Pinpoint the cell where the given text exists, returning its [X, Y] midpoint coordinate. 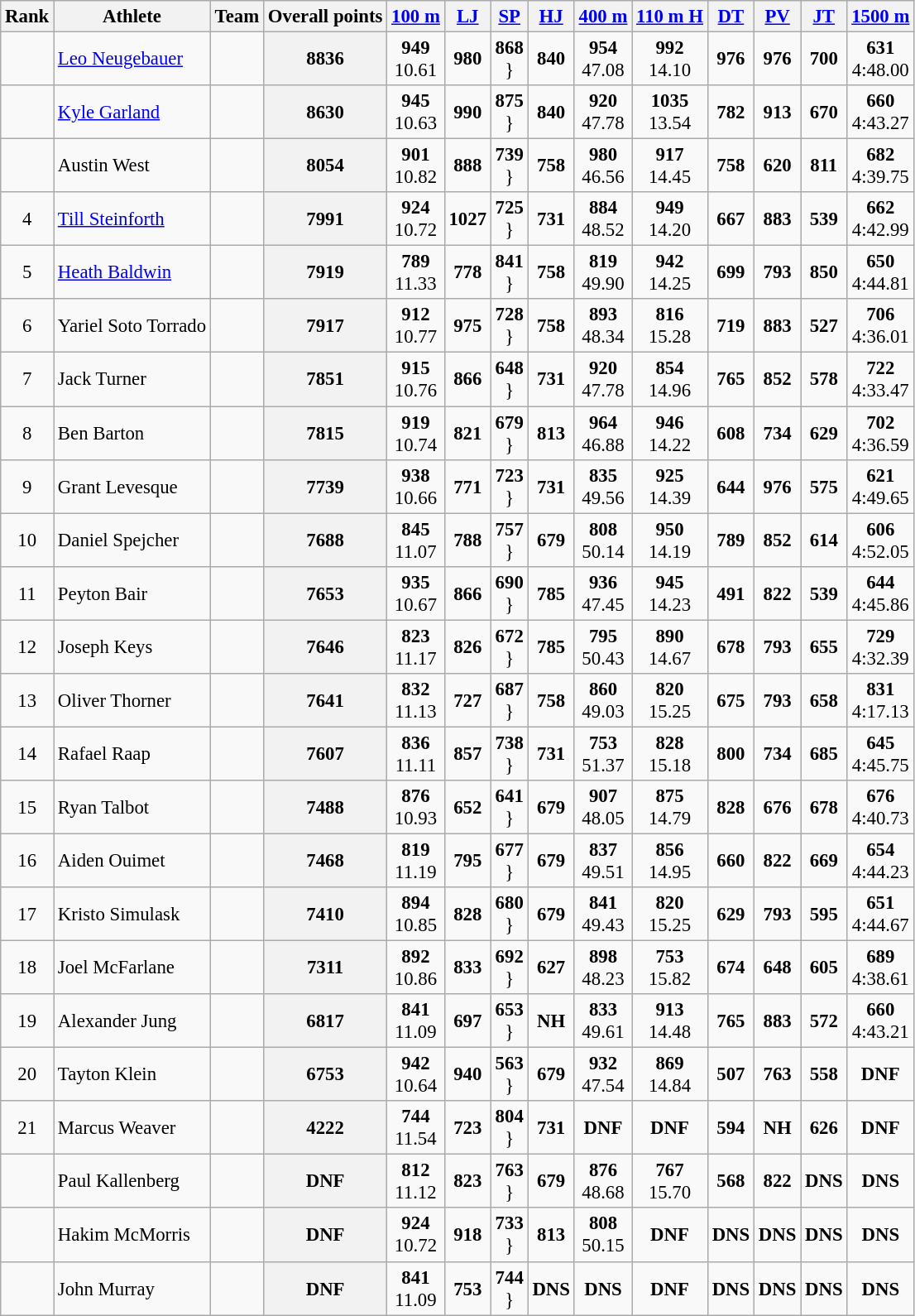
980 [467, 60]
605 [824, 968]
Kyle Garland [132, 113]
13 [27, 700]
79550.43 [602, 647]
Aiden Ouimet [132, 861]
6753 [326, 1074]
669 [824, 861]
Team [237, 17]
Rafael Raap [132, 753]
96446.88 [602, 434]
87648.68 [602, 1182]
687} [510, 700]
Rank [27, 17]
93247.54 [602, 1074]
85614.95 [670, 861]
Daniel Spejcher [132, 540]
19 [27, 1021]
83349.61 [602, 1021]
Oliver Thorner [132, 700]
89410.85 [415, 914]
677} [510, 861]
7 [27, 379]
1500 m [880, 17]
563} [510, 1074]
7294:32.39 [880, 647]
89210.86 [415, 968]
685 [824, 753]
78911.33 [415, 273]
771 [467, 487]
6 [27, 326]
648} [510, 379]
725} [510, 219]
Grant Levesque [132, 487]
81211.12 [415, 1182]
558 [824, 1074]
Peyton Bair [132, 593]
595 [824, 914]
15 [27, 808]
697 [467, 1021]
727 [467, 700]
93810.66 [415, 487]
652 [467, 808]
627 [551, 968]
99214.10 [670, 60]
84511.07 [415, 540]
913 [778, 113]
6064:52.05 [880, 540]
744} [510, 1288]
653} [510, 1021]
90110.82 [415, 166]
789 [731, 540]
82815.18 [670, 753]
778 [467, 273]
699 [731, 273]
110 m H [670, 17]
7917 [326, 326]
91910.74 [415, 434]
7488 [326, 808]
Paul Kallenberg [132, 1182]
648 [778, 968]
674 [731, 968]
1027 [467, 219]
Overall points [326, 17]
93647.45 [602, 593]
7607 [326, 753]
94210.64 [415, 1074]
Hakim McMorris [132, 1235]
620 [778, 166]
8 [27, 434]
7688 [326, 540]
757} [510, 540]
7815 [326, 434]
594 [731, 1127]
8836 [326, 60]
76715.70 [670, 1182]
728} [510, 326]
614 [824, 540]
82311.17 [415, 647]
86049.03 [602, 700]
823 [467, 1182]
918 [467, 1235]
658 [824, 700]
LJ [467, 17]
6544:44.23 [880, 861]
675 [731, 700]
6504:44.81 [880, 273]
857 [467, 753]
86914.84 [670, 1074]
6454:45.75 [880, 753]
850 [824, 273]
6214:49.65 [880, 487]
16 [27, 861]
12 [27, 647]
6764:40.73 [880, 808]
841} [510, 273]
14 [27, 753]
800 [731, 753]
8314:17.13 [880, 700]
7468 [326, 861]
888 [467, 166]
868} [510, 60]
6444:45.86 [880, 593]
94614.22 [670, 434]
568 [731, 1182]
491 [731, 593]
641} [510, 808]
83549.56 [602, 487]
6817 [326, 1021]
608 [731, 434]
763 [778, 1074]
83611.11 [415, 753]
527 [824, 326]
572 [824, 1021]
83749.51 [602, 861]
HJ [551, 17]
91314.48 [670, 1021]
PV [778, 17]
John Murray [132, 1288]
679} [510, 434]
Tayton Klein [132, 1074]
7311 [326, 968]
93510.67 [415, 593]
88448.52 [602, 219]
100 m [415, 17]
18 [27, 968]
804} [510, 1127]
DT [731, 17]
875} [510, 113]
6894:38.61 [880, 968]
Heath Baldwin [132, 273]
SP [510, 17]
74411.54 [415, 1127]
94510.63 [415, 113]
676 [778, 808]
6514:44.67 [880, 914]
400 m [602, 17]
8630 [326, 113]
680} [510, 914]
81615.28 [670, 326]
692} [510, 968]
723 [467, 1127]
6624:42.99 [880, 219]
103513.54 [670, 113]
20 [27, 1074]
763} [510, 1182]
Alexander Jung [132, 1021]
644 [731, 487]
578 [824, 379]
94910.61 [415, 60]
98046.56 [602, 166]
7919 [326, 273]
7991 [326, 219]
Austin West [132, 166]
Athlete [132, 17]
575 [824, 487]
7646 [326, 647]
655 [824, 647]
95014.19 [670, 540]
84149.43 [602, 914]
626 [824, 1127]
91210.77 [415, 326]
4 [27, 219]
Ben Barton [132, 434]
672} [510, 647]
11 [27, 593]
89014.67 [670, 647]
Joseph Keys [132, 647]
95447.08 [602, 60]
91714.45 [670, 166]
990 [467, 113]
85414.96 [670, 379]
80850.15 [602, 1235]
723} [510, 487]
21 [27, 1127]
719 [731, 326]
975 [467, 326]
670 [824, 113]
7024:36.59 [880, 434]
940 [467, 1074]
81911.19 [415, 861]
821 [467, 434]
733} [510, 1235]
Yariel Soto Torrado [132, 326]
87610.93 [415, 808]
739} [510, 166]
8054 [326, 166]
92514.39 [670, 487]
811 [824, 166]
Leo Neugebauer [132, 60]
94514.23 [670, 593]
667 [731, 219]
782 [731, 113]
91510.76 [415, 379]
7064:36.01 [880, 326]
83211.13 [415, 700]
Till Steinforth [132, 219]
Ryan Talbot [132, 808]
75351.37 [602, 753]
788 [467, 540]
17 [27, 914]
Joel McFarlane [132, 968]
89848.23 [602, 968]
6824:39.75 [880, 166]
690} [510, 593]
826 [467, 647]
795 [467, 861]
6314:48.00 [880, 60]
7653 [326, 593]
80850.14 [602, 540]
9 [27, 487]
6604:43.21 [880, 1021]
10 [27, 540]
738} [510, 753]
6604:43.27 [880, 113]
7739 [326, 487]
7410 [326, 914]
7851 [326, 379]
7641 [326, 700]
Kristo Simulask [132, 914]
Marcus Weaver [132, 1127]
507 [731, 1074]
94214.25 [670, 273]
94914.20 [670, 219]
JT [824, 17]
833 [467, 968]
660 [731, 861]
75315.82 [670, 968]
4222 [326, 1127]
700 [824, 60]
87514.79 [670, 808]
81949.90 [602, 273]
90748.05 [602, 808]
5 [27, 273]
753 [467, 1288]
89348.34 [602, 326]
7224:33.47 [880, 379]
Jack Turner [132, 379]
